Locate the cell with the specified text and output its [X, Y] center coordinate. 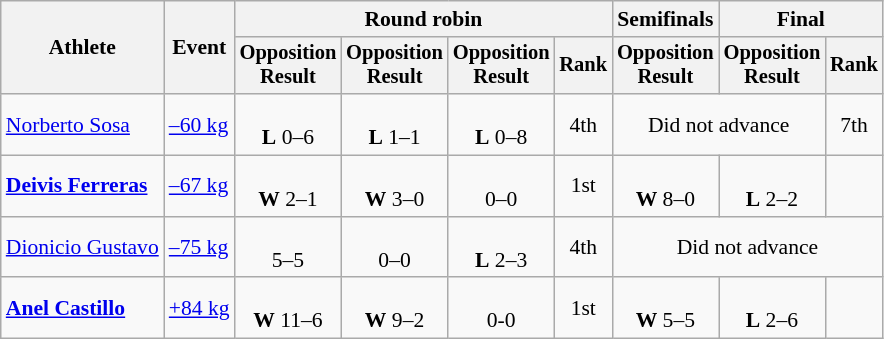
Final [801, 19]
Round robin [424, 19]
Anel Castillo [82, 308]
L 2–2 [772, 186]
Deivis Ferreras [82, 186]
0-0 [502, 308]
L 0–8 [502, 124]
L 2–6 [772, 308]
Semifinals [666, 19]
7th [854, 124]
Norberto Sosa [82, 124]
Athlete [82, 48]
–75 kg [200, 248]
+84 kg [200, 308]
–60 kg [200, 124]
W 2–1 [288, 186]
5–5 [288, 248]
L 2–3 [502, 248]
W 5–5 [666, 308]
W 3–0 [394, 186]
–67 kg [200, 186]
Event [200, 48]
W 8–0 [666, 186]
W 11–6 [288, 308]
L 1–1 [394, 124]
L 0–6 [288, 124]
Dionicio Gustavo [82, 248]
W 9–2 [394, 308]
